Detect which cell encompasses the target text, then output its [X, Y] center coordinate. 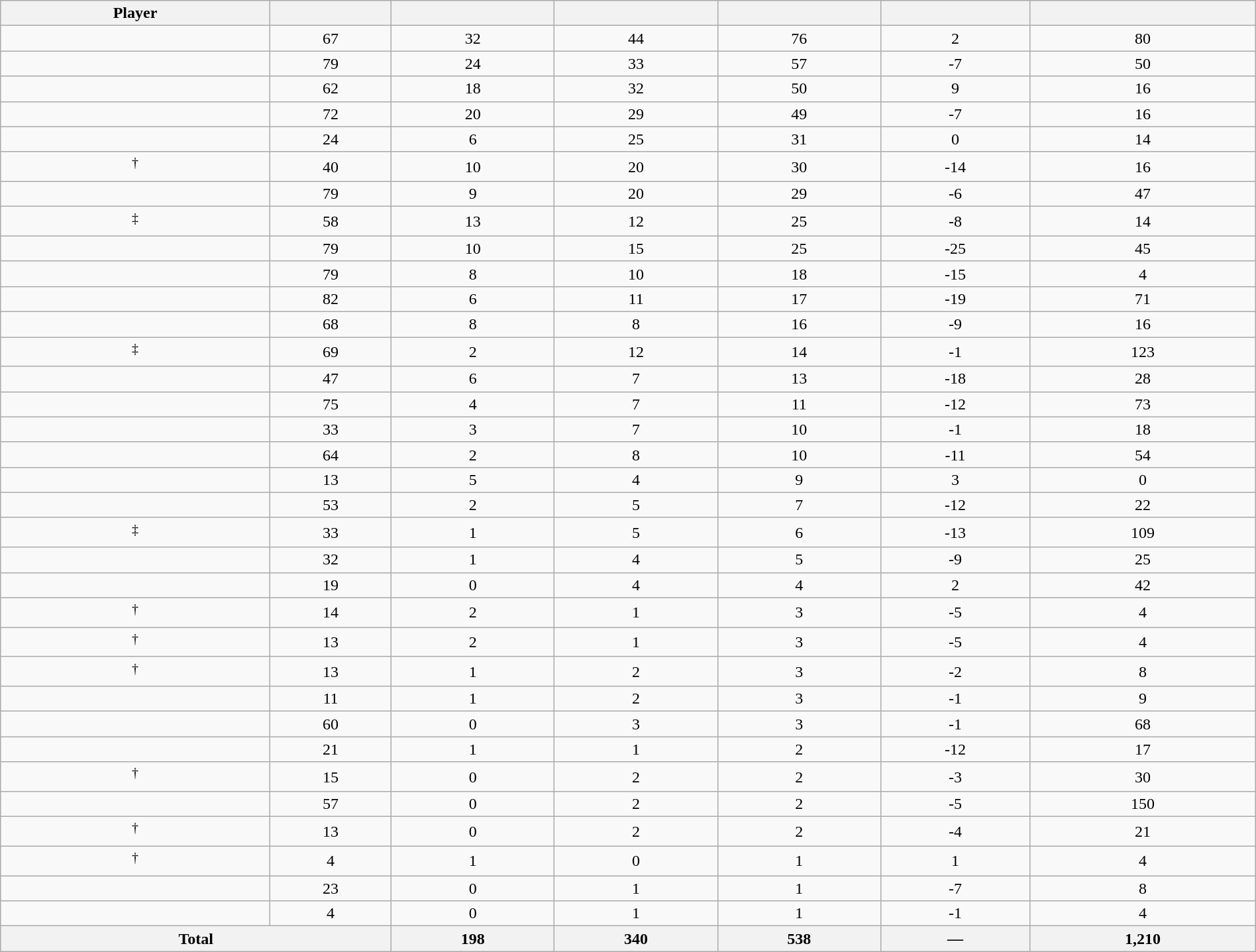
62 [330, 89]
Total [196, 939]
76 [799, 38]
150 [1143, 804]
40 [330, 167]
69 [330, 352]
75 [330, 404]
28 [1143, 379]
-8 [955, 221]
-14 [955, 167]
71 [1143, 299]
42 [1143, 585]
198 [473, 939]
-6 [955, 194]
67 [330, 38]
73 [1143, 404]
82 [330, 299]
58 [330, 221]
— [955, 939]
22 [1143, 505]
-25 [955, 248]
-11 [955, 454]
-3 [955, 776]
340 [636, 939]
123 [1143, 352]
49 [799, 114]
54 [1143, 454]
-19 [955, 299]
-13 [955, 533]
1,210 [1143, 939]
-18 [955, 379]
31 [799, 139]
64 [330, 454]
Player [135, 13]
109 [1143, 533]
44 [636, 38]
538 [799, 939]
45 [1143, 248]
80 [1143, 38]
72 [330, 114]
53 [330, 505]
-4 [955, 832]
-15 [955, 274]
60 [330, 724]
23 [330, 888]
-2 [955, 672]
19 [330, 585]
